Find where the given text appears and provide that cell's center as (X, Y) coordinate. 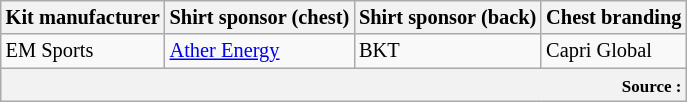
Shirt sponsor (chest) (260, 17)
Shirt sponsor (back) (448, 17)
Source : (344, 85)
Chest branding (614, 17)
Capri Global (614, 51)
Kit manufacturer (83, 17)
EM Sports (83, 51)
Ather Energy (260, 51)
BKT (448, 51)
